Output the (X, Y) coordinate of the center of the cell containing the given text.  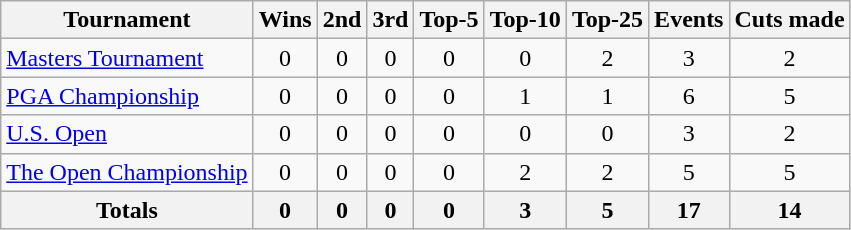
6 (689, 96)
2nd (342, 20)
17 (689, 210)
Masters Tournament (127, 58)
Totals (127, 210)
Cuts made (790, 20)
U.S. Open (127, 134)
3rd (390, 20)
Top-10 (525, 20)
PGA Championship (127, 96)
Top-25 (607, 20)
Events (689, 20)
14 (790, 210)
Tournament (127, 20)
Top-5 (449, 20)
The Open Championship (127, 172)
Wins (285, 20)
